Extract the (X, Y) coordinate from the center of the cell holding the provided text.  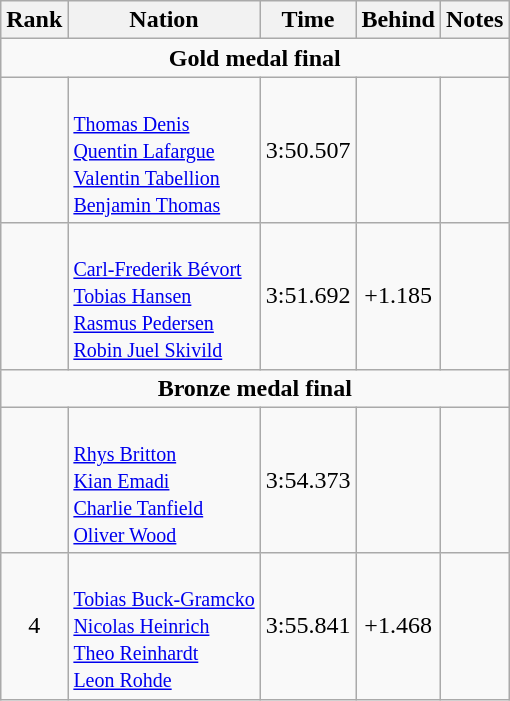
Rhys BrittonKian EmadiCharlie TanfieldOliver Wood (164, 480)
Bronze medal final (255, 388)
Rank (34, 20)
Nation (164, 20)
3:55.841 (308, 626)
+1.185 (398, 296)
Gold medal final (255, 58)
+1.468 (398, 626)
Tobias Buck-GramckoNicolas HeinrichTheo ReinhardtLeon Rohde (164, 626)
Carl-Frederik BévortTobias HansenRasmus PedersenRobin Juel Skivild (164, 296)
Time (308, 20)
4 (34, 626)
Thomas DenisQuentin LafargueValentin TabellionBenjamin Thomas (164, 150)
Behind (398, 20)
3:51.692 (308, 296)
Notes (474, 20)
3:54.373 (308, 480)
3:50.507 (308, 150)
